Scan for the cell matching the given text and deliver its (X, Y) coordinate at center. 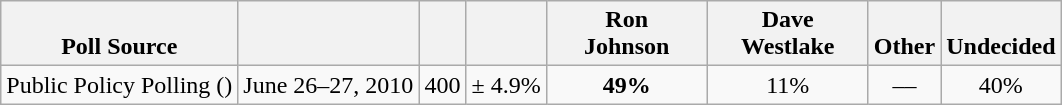
June 26–27, 2010 (328, 85)
Poll Source (120, 34)
40% (1001, 85)
400 (442, 85)
11% (788, 85)
RonJohnson (626, 34)
–– (904, 85)
Undecided (1001, 34)
Public Policy Polling () (120, 85)
± 4.9% (506, 85)
49% (626, 85)
DaveWestlake (788, 34)
Other (904, 34)
